Find where the given text appears and provide that cell's center as [X, Y] coordinate. 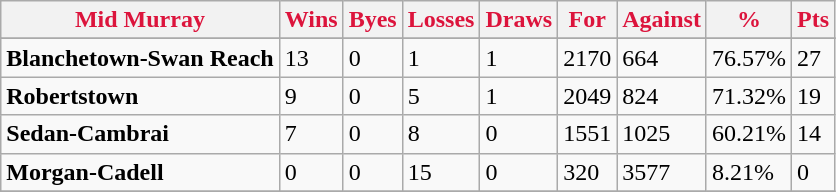
% [748, 20]
2170 [588, 58]
Draws [519, 20]
13 [311, 58]
Sedan-Cambrai [140, 134]
1551 [588, 134]
76.57% [748, 58]
For [588, 20]
14 [814, 134]
2049 [588, 96]
Robertstown [140, 96]
824 [662, 96]
60.21% [748, 134]
664 [662, 58]
Wins [311, 20]
Byes [372, 20]
Against [662, 20]
19 [814, 96]
1025 [662, 134]
Mid Murray [140, 20]
Pts [814, 20]
27 [814, 58]
71.32% [748, 96]
8.21% [748, 172]
9 [311, 96]
Losses [441, 20]
320 [588, 172]
Blanchetown-Swan Reach [140, 58]
5 [441, 96]
3577 [662, 172]
Morgan-Cadell [140, 172]
8 [441, 134]
15 [441, 172]
7 [311, 134]
